Pinpoint the cell where the given text exists, returning its [X, Y] midpoint coordinate. 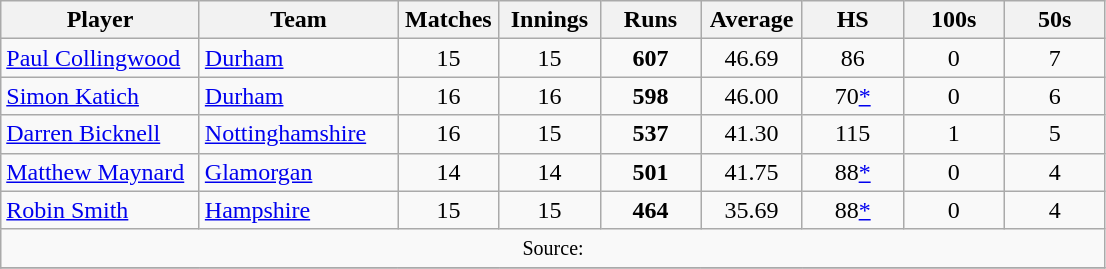
607 [650, 58]
537 [650, 134]
Team [298, 20]
501 [650, 172]
46.00 [752, 96]
Paul Collingwood [100, 58]
41.30 [752, 134]
7 [1054, 58]
Robin Smith [100, 210]
Glamorgan [298, 172]
35.69 [752, 210]
464 [650, 210]
70* [852, 96]
Source: [554, 248]
Average [752, 20]
Matthew Maynard [100, 172]
Matches [448, 20]
86 [852, 58]
100s [954, 20]
46.69 [752, 58]
Runs [650, 20]
HS [852, 20]
Darren Bicknell [100, 134]
50s [1054, 20]
115 [852, 134]
Player [100, 20]
Innings [550, 20]
6 [1054, 96]
Simon Katich [100, 96]
Hampshire [298, 210]
5 [1054, 134]
Nottinghamshire [298, 134]
598 [650, 96]
1 [954, 134]
41.75 [752, 172]
